Extract the [x, y] coordinate from the center of the cell holding the provided text.  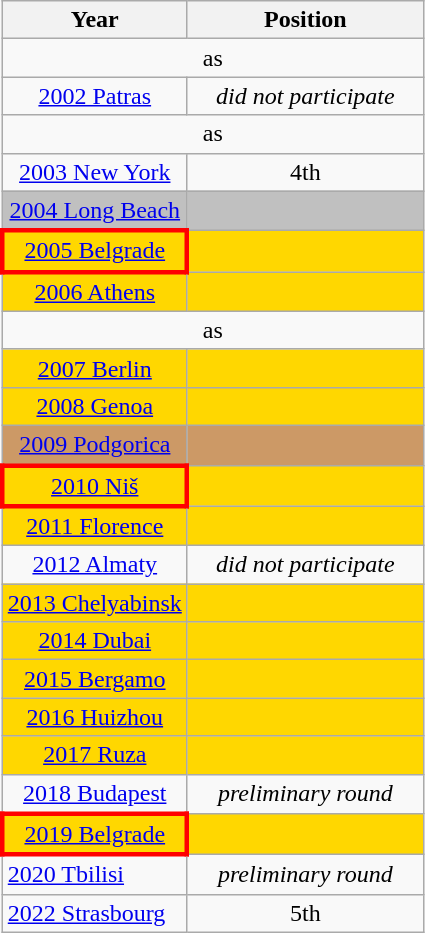
2018 Budapest [94, 794]
2022 Strasbourg [94, 913]
5th [305, 913]
2006 Athens [94, 292]
2011 Florence [94, 526]
2003 New York [94, 172]
2017 Ruza [94, 755]
2007 Berlin [94, 368]
2010 Niš [94, 486]
2020 Tbilisi [94, 875]
2019 Belgrade [94, 834]
2016 Huizhou [94, 717]
2013 Chelyabinsk [94, 603]
2005 Belgrade [94, 252]
2008 Genoa [94, 406]
2012 Almaty [94, 565]
2014 Dubai [94, 641]
2015 Bergamo [94, 679]
2009 Podgorica [94, 445]
2002 Patras [94, 96]
4th [305, 172]
Position [305, 20]
2004 Long Beach [94, 211]
Year [94, 20]
